Return (X, Y) of the center of cell containing provided text 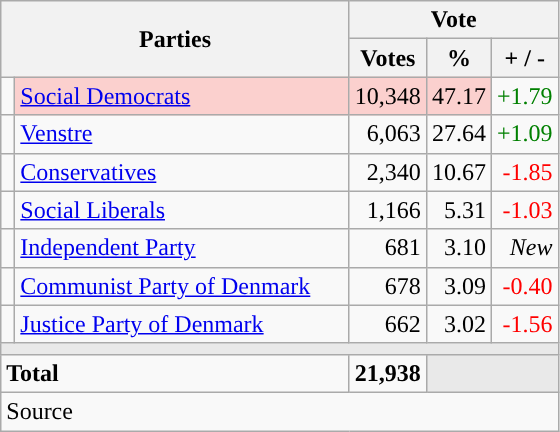
New (524, 248)
10,348 (388, 96)
-1.85 (524, 172)
3.02 (458, 324)
Conservatives (182, 172)
Total (176, 373)
678 (388, 286)
2,340 (388, 172)
+ / - (524, 58)
Venstre (182, 134)
+1.09 (524, 134)
1,166 (388, 210)
681 (388, 248)
3.09 (458, 286)
662 (388, 324)
+1.79 (524, 96)
Communist Party of Denmark (182, 286)
Source (280, 411)
Vote (454, 20)
10.67 (458, 172)
47.17 (458, 96)
Justice Party of Denmark (182, 324)
-1.03 (524, 210)
5.31 (458, 210)
-0.40 (524, 286)
27.64 (458, 134)
-1.56 (524, 324)
6,063 (388, 134)
21,938 (388, 373)
Independent Party (182, 248)
Parties (176, 39)
Social Democrats (182, 96)
% (458, 58)
Votes (388, 58)
Social Liberals (182, 210)
3.10 (458, 248)
